Provide the (x, y) coordinate of the cell's center where the given text is located.  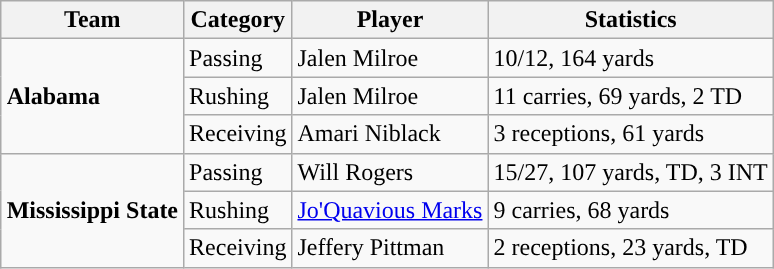
Statistics (630, 20)
Player (390, 20)
Mississippi State (92, 210)
2 receptions, 23 yards, TD (630, 248)
Category (238, 20)
9 carries, 68 yards (630, 210)
3 receptions, 61 yards (630, 134)
10/12, 164 yards (630, 58)
11 carries, 69 yards, 2 TD (630, 96)
Jeffery Pittman (390, 248)
15/27, 107 yards, TD, 3 INT (630, 172)
Alabama (92, 96)
Jo'Quavious Marks (390, 210)
Will Rogers (390, 172)
Team (92, 20)
Amari Niblack (390, 134)
